From the cell containing the given text, extract its center point as (X, Y) coordinate. 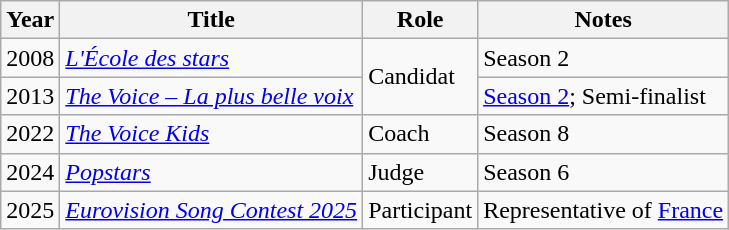
The Voice – La plus belle voix (212, 96)
Role (420, 20)
Season 6 (604, 172)
Coach (420, 134)
Popstars (212, 172)
Representative of France (604, 210)
Notes (604, 20)
Eurovision Song Contest 2025 (212, 210)
The Voice Kids (212, 134)
Year (30, 20)
Season 2 (604, 58)
2022 (30, 134)
2025 (30, 210)
Season 8 (604, 134)
2008 (30, 58)
L'École des stars (212, 58)
Title (212, 20)
2013 (30, 96)
Season 2; Semi-finalist (604, 96)
Participant (420, 210)
Judge (420, 172)
Candidat (420, 77)
2024 (30, 172)
